Capture the cell that displays the provided text and extract its (X, Y) central coordinate. 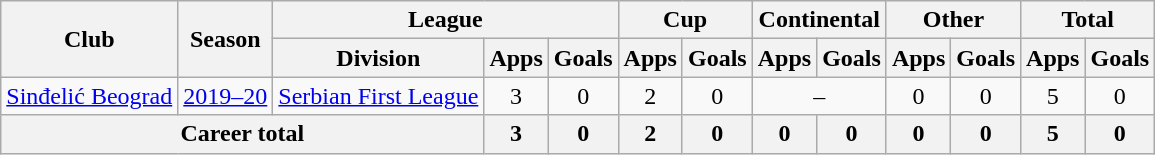
League (446, 20)
Continental (819, 20)
– (819, 96)
Career total (242, 134)
2019–20 (226, 96)
Season (226, 39)
Division (378, 58)
Sinđelić Beograd (90, 96)
Total (1088, 20)
Serbian First League (378, 96)
Cup (685, 20)
Other (953, 20)
Club (90, 39)
